Extract the [X, Y] coordinate from the center of the cell holding the provided text.  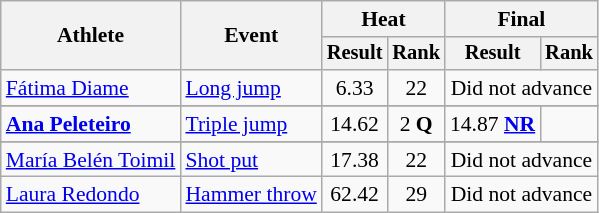
Event [250, 36]
Fátima Diame [91, 88]
Ana Peleteiro [91, 124]
María Belén Toimil [91, 160]
14.87 NR [492, 124]
62.42 [355, 195]
Hammer throw [250, 195]
2 Q [416, 124]
Laura Redondo [91, 195]
Triple jump [250, 124]
29 [416, 195]
Long jump [250, 88]
Shot put [250, 160]
Heat [384, 19]
Athlete [91, 36]
6.33 [355, 88]
14.62 [355, 124]
Final [522, 19]
17.38 [355, 160]
